Determine the (X, Y) coordinate at the center of the cell enclosing the given text.  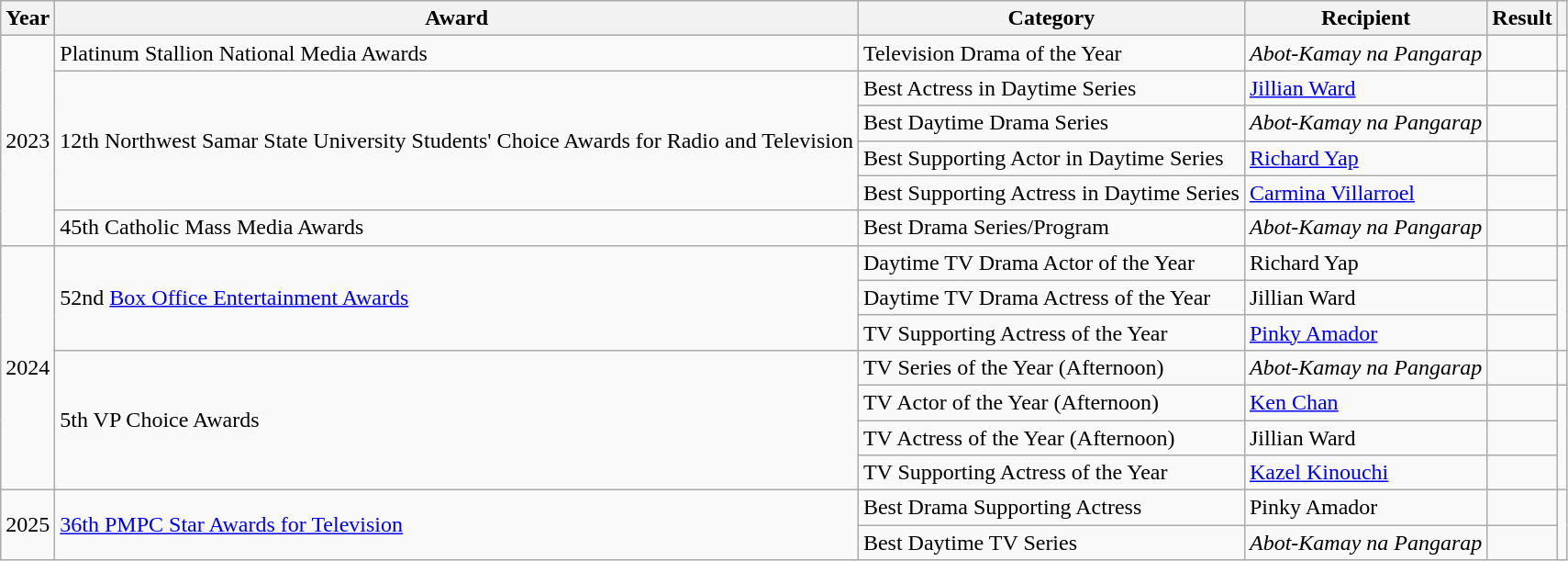
36th PMPC Star Awards for Television (457, 525)
12th Northwest Samar State University Students' Choice Awards for Radio and Television (457, 140)
Best Supporting Actor in Daytime Series (1051, 158)
Recipient (1365, 18)
Kazel Kinouchi (1365, 473)
Daytime TV Drama Actor of the Year (1051, 263)
5th VP Choice Awards (457, 420)
TV Series of the Year (Afternoon) (1051, 367)
2025 (28, 525)
Best Supporting Actress in Daytime Series (1051, 193)
TV Actor of the Year (Afternoon) (1051, 402)
2023 (28, 140)
Result (1522, 18)
Best Drama Series/Program (1051, 228)
Carmina Villarroel (1365, 193)
TV Actress of the Year (Afternoon) (1051, 438)
Year (28, 18)
Platinum Stallion National Media Awards (457, 53)
Best Daytime Drama Series (1051, 123)
2024 (28, 367)
45th Catholic Mass Media Awards (457, 228)
Daytime TV Drama Actress of the Year (1051, 297)
Best Actress in Daytime Series (1051, 88)
Best Daytime TV Series (1051, 543)
52nd Box Office Entertainment Awards (457, 297)
Best Drama Supporting Actress (1051, 508)
Award (457, 18)
Category (1051, 18)
Television Drama of the Year (1051, 53)
Ken Chan (1365, 402)
